Find where the given text appears and provide that cell's center as (X, Y) coordinate. 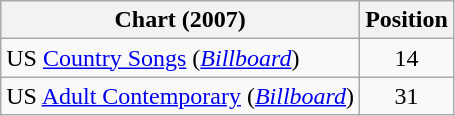
Chart (2007) (180, 20)
US Adult Contemporary (Billboard) (180, 96)
US Country Songs (Billboard) (180, 58)
14 (407, 58)
31 (407, 96)
Position (407, 20)
